Capture the cell that displays the provided text and extract its (X, Y) central coordinate. 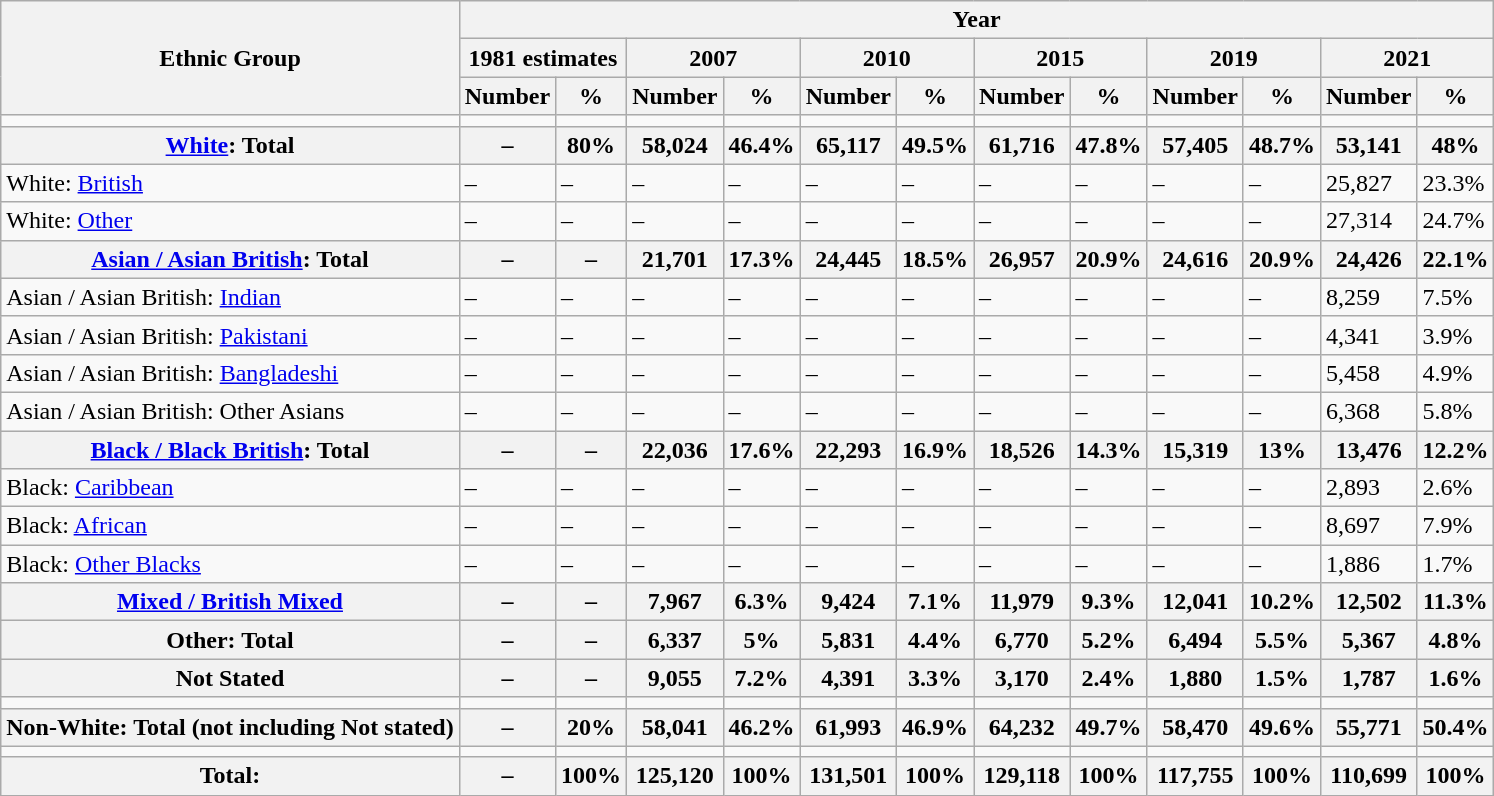
58,041 (675, 727)
17.3% (762, 259)
24,426 (1368, 259)
48% (1456, 145)
110,699 (1368, 776)
49.5% (936, 145)
7.1% (936, 602)
61,716 (1022, 145)
23.3% (1456, 183)
53,141 (1368, 145)
Not Stated (230, 678)
Asian / Asian British: Other Asians (230, 411)
Asian / Asian British: Indian (230, 297)
15,319 (1195, 449)
49.6% (1282, 727)
18,526 (1022, 449)
3,170 (1022, 678)
131,501 (848, 776)
4.9% (1456, 373)
7.9% (1456, 526)
24.7% (1456, 221)
49.7% (1108, 727)
5,367 (1368, 640)
13% (1282, 449)
2.4% (1108, 678)
27,314 (1368, 221)
22.1% (1456, 259)
18.5% (936, 259)
1,880 (1195, 678)
1,886 (1368, 564)
2007 (714, 58)
9.3% (1108, 602)
Total: (230, 776)
57,405 (1195, 145)
Asian / Asian British: Total (230, 259)
12,041 (1195, 602)
11,979 (1022, 602)
Year (976, 20)
2010 (886, 58)
50.4% (1456, 727)
117,755 (1195, 776)
11.3% (1456, 602)
2021 (1406, 58)
61,993 (848, 727)
47.8% (1108, 145)
3.3% (936, 678)
58,024 (675, 145)
125,120 (675, 776)
24,445 (848, 259)
6,770 (1022, 640)
4.4% (936, 640)
2.6% (1456, 488)
80% (592, 145)
1.5% (1282, 678)
Black: Caribbean (230, 488)
64,232 (1022, 727)
1981 estimates (542, 58)
46.4% (762, 145)
20% (592, 727)
24,616 (1195, 259)
9,055 (675, 678)
7.2% (762, 678)
Asian / Asian British: Bangladeshi (230, 373)
5,831 (848, 640)
5.5% (1282, 640)
25,827 (1368, 183)
5% (762, 640)
16.9% (936, 449)
5.2% (1108, 640)
2015 (1060, 58)
46.2% (762, 727)
22,036 (675, 449)
3.9% (1456, 335)
8,697 (1368, 526)
6.3% (762, 602)
12.2% (1456, 449)
14.3% (1108, 449)
129,118 (1022, 776)
Mixed / British Mixed (230, 602)
White: British (230, 183)
48.7% (1282, 145)
46.9% (936, 727)
1,787 (1368, 678)
21,701 (675, 259)
4,341 (1368, 335)
26,957 (1022, 259)
White: Total (230, 145)
8,259 (1368, 297)
6,368 (1368, 411)
1.6% (1456, 678)
9,424 (848, 602)
58,470 (1195, 727)
7,967 (675, 602)
4.8% (1456, 640)
Ethnic Group (230, 58)
5,458 (1368, 373)
Black: Other Blacks (230, 564)
13,476 (1368, 449)
7.5% (1456, 297)
1.7% (1456, 564)
Black: African (230, 526)
Asian / Asian British: Pakistani (230, 335)
2019 (1234, 58)
5.8% (1456, 411)
2,893 (1368, 488)
Non-White: Total (not including Not stated) (230, 727)
6,337 (675, 640)
17.6% (762, 449)
White: Other (230, 221)
10.2% (1282, 602)
Black / Black British: Total (230, 449)
Other: Total (230, 640)
55,771 (1368, 727)
6,494 (1195, 640)
65,117 (848, 145)
22,293 (848, 449)
4,391 (848, 678)
12,502 (1368, 602)
